Pinpoint the cell where the given text exists, returning its (X, Y) midpoint coordinate. 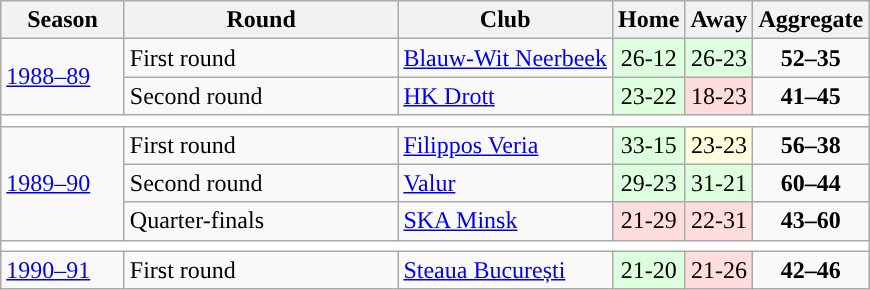
Valur (506, 183)
Aggregate (811, 20)
52–35 (811, 58)
Home (649, 20)
21-26 (719, 270)
1990–91 (63, 270)
Filippos Veria (506, 145)
29-23 (649, 183)
31-21 (719, 183)
1989–90 (63, 183)
21-29 (649, 221)
18-23 (719, 96)
Club (506, 20)
Steaua București (506, 270)
21-20 (649, 270)
23-23 (719, 145)
SKA Minsk (506, 221)
33-15 (649, 145)
41–45 (811, 96)
Blauw-Wit Neerbeek (506, 58)
26-23 (719, 58)
26-12 (649, 58)
56–38 (811, 145)
Quarter-finals (261, 221)
1988–89 (63, 77)
22-31 (719, 221)
42–46 (811, 270)
Away (719, 20)
23-22 (649, 96)
HK Drott (506, 96)
Round (261, 20)
60–44 (811, 183)
Season (63, 20)
43–60 (811, 221)
